Extract the [X, Y] coordinate from the center of the cell holding the provided text.  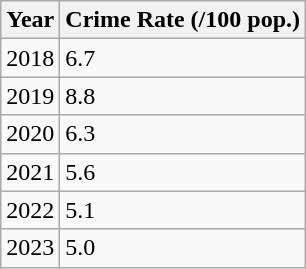
2020 [30, 134]
8.8 [183, 96]
2021 [30, 172]
6.3 [183, 134]
Crime Rate (/100 pop.) [183, 20]
2019 [30, 96]
2018 [30, 58]
2023 [30, 248]
2022 [30, 210]
5.6 [183, 172]
5.1 [183, 210]
Year [30, 20]
6.7 [183, 58]
5.0 [183, 248]
